Return (x, y) of the center of cell containing provided text 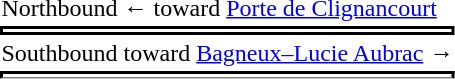
toward Bagneux–Lucie Aubrac → (288, 53)
Southbound (60, 53)
